Scan for the cell matching the given text and deliver its (X, Y) coordinate at center. 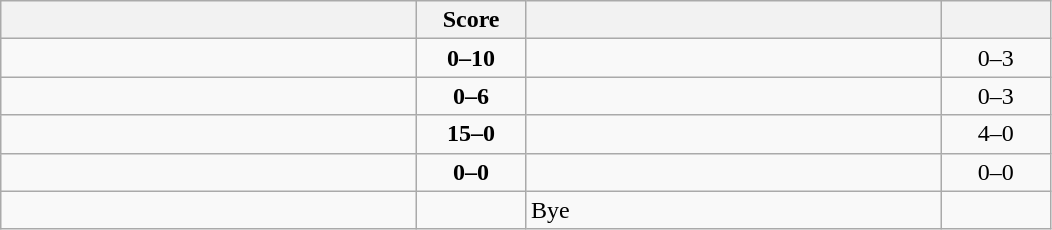
4–0 (996, 134)
0–6 (472, 96)
15–0 (472, 134)
0–10 (472, 58)
Bye (733, 210)
Score (472, 20)
